Pinpoint the cell where the given text exists, returning its [X, Y] midpoint coordinate. 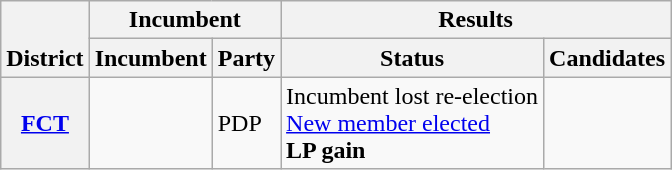
FCT [45, 123]
Candidates [608, 58]
District [45, 39]
Status [412, 58]
Incumbent lost re-electionNew member electedLP gain [412, 123]
PDP [246, 123]
Results [476, 20]
Party [246, 58]
